For the text-containing cell, return its midpoint in [x, y] coordinate format. 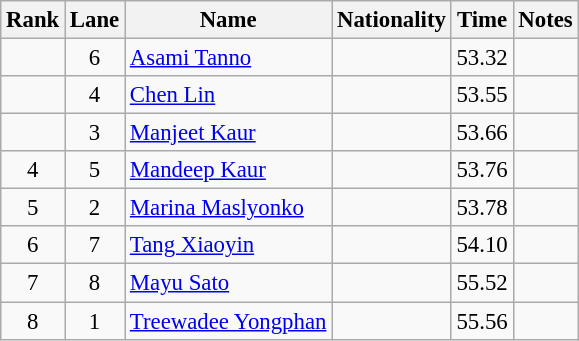
Rank [33, 20]
Treewadee Yongphan [228, 321]
Time [482, 20]
3 [95, 133]
Tang Xiaoyin [228, 245]
2 [95, 208]
53.78 [482, 208]
Asami Tanno [228, 58]
54.10 [482, 245]
Notes [546, 20]
55.52 [482, 283]
53.66 [482, 133]
1 [95, 321]
53.32 [482, 58]
53.76 [482, 170]
Mandeep Kaur [228, 170]
55.56 [482, 321]
Nationality [392, 20]
Name [228, 20]
Lane [95, 20]
Marina Maslyonko [228, 208]
53.55 [482, 95]
Manjeet Kaur [228, 133]
Mayu Sato [228, 283]
Chen Lin [228, 95]
